Determine the [X, Y] coordinate at the center of the cell enclosing the given text.  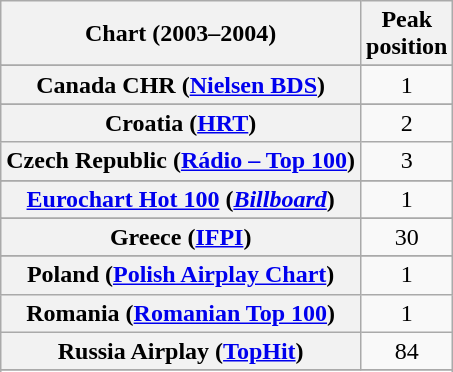
Eurochart Hot 100 (Billboard) [181, 199]
Peakposition [407, 34]
2 [407, 123]
30 [407, 237]
Croatia (HRT) [181, 123]
84 [407, 351]
Poland (Polish Airplay Chart) [181, 275]
Romania (Romanian Top 100) [181, 313]
Greece (IFPI) [181, 237]
3 [407, 161]
Russia Airplay (TopHit) [181, 351]
Czech Republic (Rádio – Top 100) [181, 161]
Canada CHR (Nielsen BDS) [181, 85]
Chart (2003–2004) [181, 34]
